Output the [x, y] coordinate of the center of the cell containing the given text.  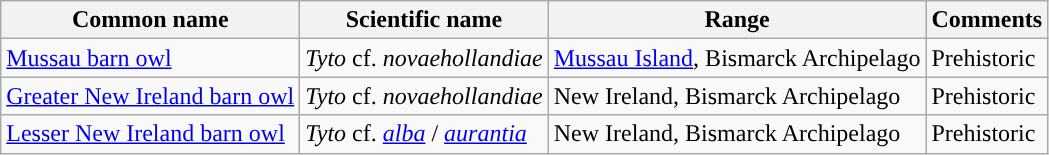
Tyto cf. alba / aurantia [424, 134]
Mussau barn owl [150, 58]
Range [737, 20]
Lesser New Ireland barn owl [150, 134]
Comments [987, 20]
Greater New Ireland barn owl [150, 96]
Common name [150, 20]
Scientific name [424, 20]
Mussau Island, Bismarck Archipelago [737, 58]
